Return [x, y] of the center of cell containing provided text 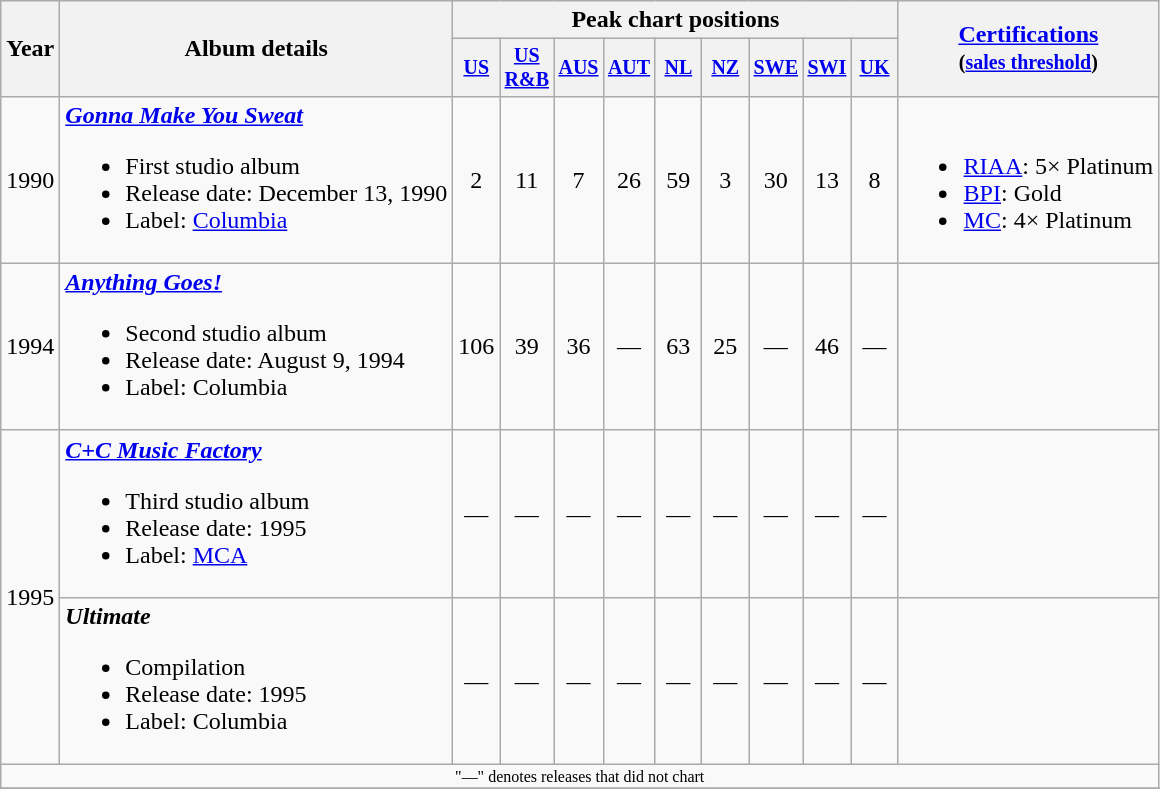
SWE [776, 68]
US [476, 68]
Certifications(sales threshold) [1028, 49]
59 [678, 180]
1990 [30, 180]
39 [527, 346]
8 [874, 180]
3 [726, 180]
SWI [827, 68]
1994 [30, 346]
UltimateCompilationRelease date: 1995Label: Columbia [256, 680]
26 [629, 180]
RIAA: 5× PlatinumBPI: GoldMC: 4× Platinum [1028, 180]
NL [678, 68]
30 [776, 180]
63 [678, 346]
Peak chart positions [676, 20]
11 [527, 180]
7 [578, 180]
2 [476, 180]
25 [726, 346]
NZ [726, 68]
Year [30, 49]
36 [578, 346]
"—" denotes releases that did not chart [580, 777]
C+C Music FactoryThird studio albumRelease date: 1995Label: MCA [256, 514]
106 [476, 346]
13 [827, 180]
US R&B [527, 68]
AUT [629, 68]
1995 [30, 597]
46 [827, 346]
UK [874, 68]
Gonna Make You SweatFirst studio albumRelease date: December 13, 1990Label: Columbia [256, 180]
Anything Goes!Second studio albumRelease date: August 9, 1994Label: Columbia [256, 346]
Album details [256, 49]
AUS [578, 68]
